Pinpoint the cell where the given text exists, returning its [X, Y] midpoint coordinate. 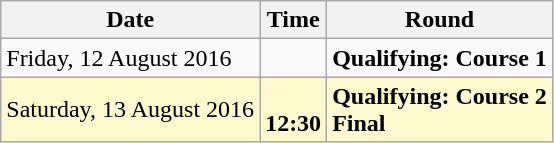
Date [130, 20]
Qualifying: Course 2Final [440, 110]
Round [440, 20]
Qualifying: Course 1 [440, 58]
Time [294, 20]
12:30 [294, 110]
Friday, 12 August 2016 [130, 58]
Saturday, 13 August 2016 [130, 110]
